Return [x, y] of the center of cell containing provided text 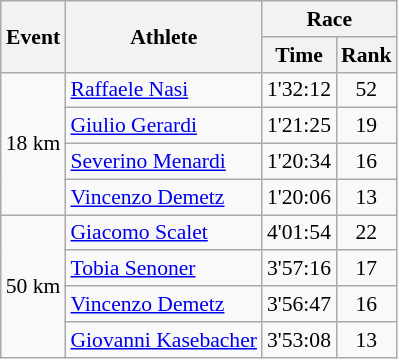
22 [366, 233]
1'32:12 [299, 90]
1'20:06 [299, 197]
18 km [34, 143]
3'57:16 [299, 269]
Race [330, 19]
Giovanni Kasebacher [164, 340]
Athlete [164, 36]
Rank [366, 55]
Raffaele Nasi [164, 90]
19 [366, 126]
Giulio Gerardi [164, 126]
3'53:08 [299, 340]
4'01:54 [299, 233]
1'20:34 [299, 162]
Severino Menardi [164, 162]
Giacomo Scalet [164, 233]
52 [366, 90]
17 [366, 269]
Time [299, 55]
Event [34, 36]
Tobia Senoner [164, 269]
50 km [34, 286]
3'56:47 [299, 304]
1'21:25 [299, 126]
